Detect which cell encompasses the target text, then output its [X, Y] center coordinate. 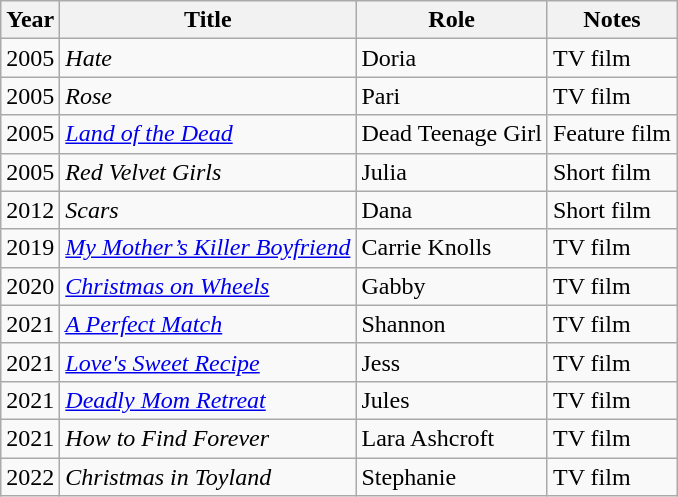
2012 [30, 210]
Dana [452, 210]
2022 [30, 477]
Lara Ashcroft [452, 438]
Carrie Knolls [452, 248]
2020 [30, 286]
Red Velvet Girls [208, 172]
Scars [208, 210]
Stephanie [452, 477]
Year [30, 20]
Doria [452, 58]
Land of the Dead [208, 134]
Jules [452, 400]
Rose [208, 96]
A Perfect Match [208, 324]
Notes [612, 20]
Pari [452, 96]
Deadly Mom Retreat [208, 400]
Julia [452, 172]
Christmas on Wheels [208, 286]
Dead Teenage Girl [452, 134]
Hate [208, 58]
Title [208, 20]
Jess [452, 362]
Love's Sweet Recipe [208, 362]
Role [452, 20]
Christmas in Toyland [208, 477]
2019 [30, 248]
Gabby [452, 286]
How to Find Forever [208, 438]
Shannon [452, 324]
Feature film [612, 134]
My Mother’s Killer Boyfriend [208, 248]
